Provide the (x, y) coordinate of the cell's center where the given text is located.  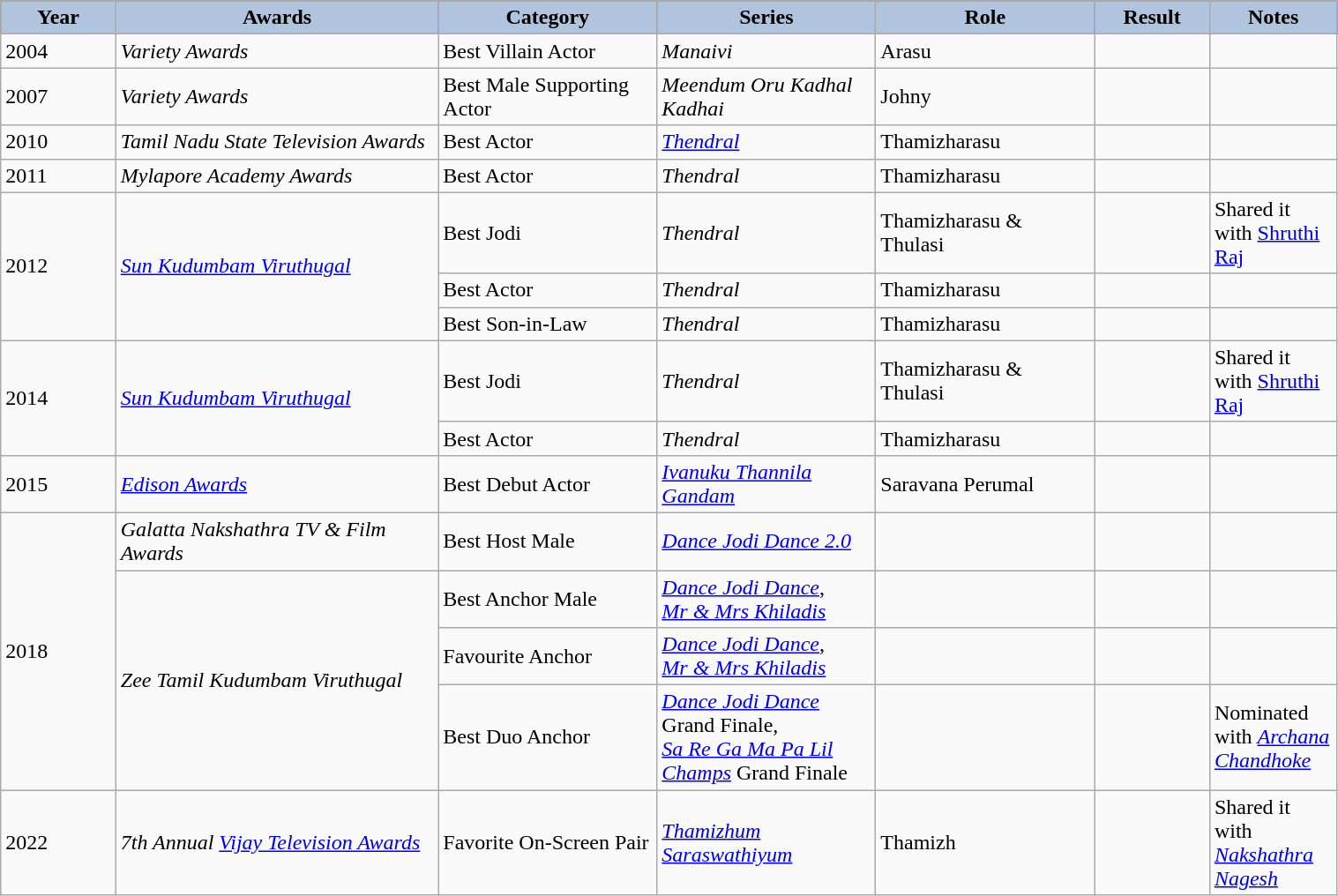
Dance Jodi Dance Grand Finale,Sa Re Ga Ma Pa Lil Champs Grand Finale (766, 737)
Best Debut Actor (548, 483)
Best Male Supporting Actor (548, 97)
Nominated with Archana Chandhoke (1274, 737)
2015 (58, 483)
Favourite Anchor (548, 656)
2014 (58, 398)
2007 (58, 97)
Dance Jodi Dance 2.0 (766, 541)
Shared it with Nakshathra Nagesh (1274, 843)
2004 (58, 51)
Best Villain Actor (548, 51)
Series (766, 18)
2010 (58, 142)
2022 (58, 843)
Best Anchor Male (548, 598)
Year (58, 18)
Thamizhum Saraswathiyum (766, 843)
2018 (58, 651)
Best Son-in-Law (548, 324)
Tamil Nadu State Television Awards (277, 142)
Edison Awards (277, 483)
Mylapore Academy Awards (277, 175)
Best Host Male (548, 541)
Notes (1274, 18)
Awards (277, 18)
Role (985, 18)
Best Duo Anchor (548, 737)
Manaivi (766, 51)
2012 (58, 266)
2011 (58, 175)
Thamizh (985, 843)
Meendum Oru Kadhal Kadhai (766, 97)
Result (1152, 18)
7th Annual Vijay Television Awards (277, 843)
Zee Tamil Kudumbam Viruthugal (277, 679)
Arasu (985, 51)
Ivanuku Thannila Gandam (766, 483)
Johny (985, 97)
Favorite On-Screen Pair (548, 843)
Galatta Nakshathra TV & Film Awards (277, 541)
Category (548, 18)
Saravana Perumal (985, 483)
